Pinpoint the cell where the given text exists, returning its [X, Y] midpoint coordinate. 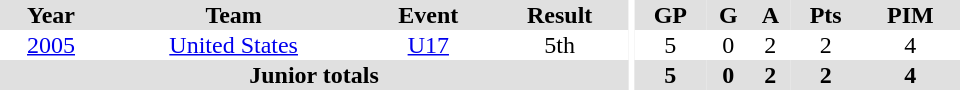
Pts [826, 15]
GP [670, 15]
Team [234, 15]
Result [560, 15]
U17 [428, 45]
Year [51, 15]
A [770, 15]
Event [428, 15]
United States [234, 45]
5th [560, 45]
G [728, 15]
2005 [51, 45]
PIM [910, 15]
Junior totals [314, 75]
